Detect which cell encompasses the target text, then output its [X, Y] center coordinate. 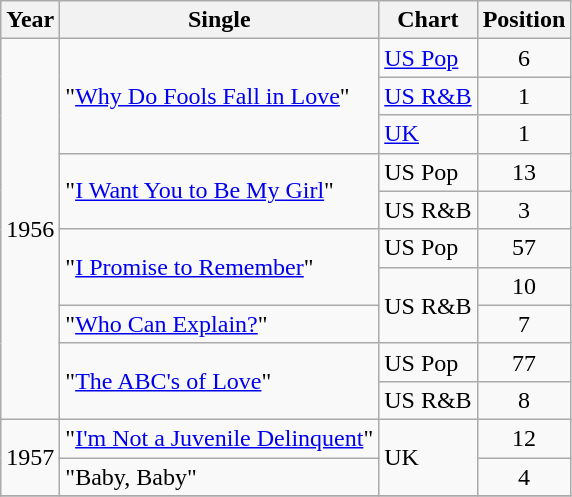
8 [524, 400]
4 [524, 477]
1956 [30, 230]
"I Promise to Remember" [220, 267]
3 [524, 210]
77 [524, 362]
10 [524, 286]
Year [30, 20]
7 [524, 324]
"I Want You to Be My Girl" [220, 191]
"I'm Not a Juvenile Delinquent" [220, 438]
Position [524, 20]
"Who Can Explain?" [220, 324]
12 [524, 438]
Chart [428, 20]
"Baby, Baby" [220, 477]
"Why Do Fools Fall in Love" [220, 96]
6 [524, 58]
57 [524, 248]
13 [524, 172]
"The ABC's of Love" [220, 381]
Single [220, 20]
1957 [30, 457]
